From the cell containing the given text, extract its center point as [x, y] coordinate. 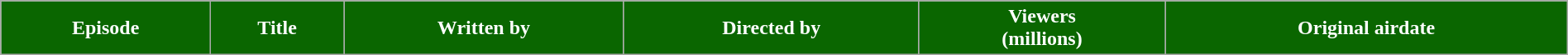
Original airdate [1366, 28]
Title [278, 28]
Written by [485, 28]
Directed by [771, 28]
Episode [106, 28]
Viewers(millions) [1042, 28]
